Provide the (X, Y) coordinate of the cell's center where the given text is located.  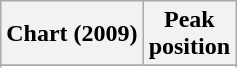
Chart (2009) (72, 34)
Peakposition (189, 34)
